Search for the cell housing the specified text and yield its (x, y) center coordinate. 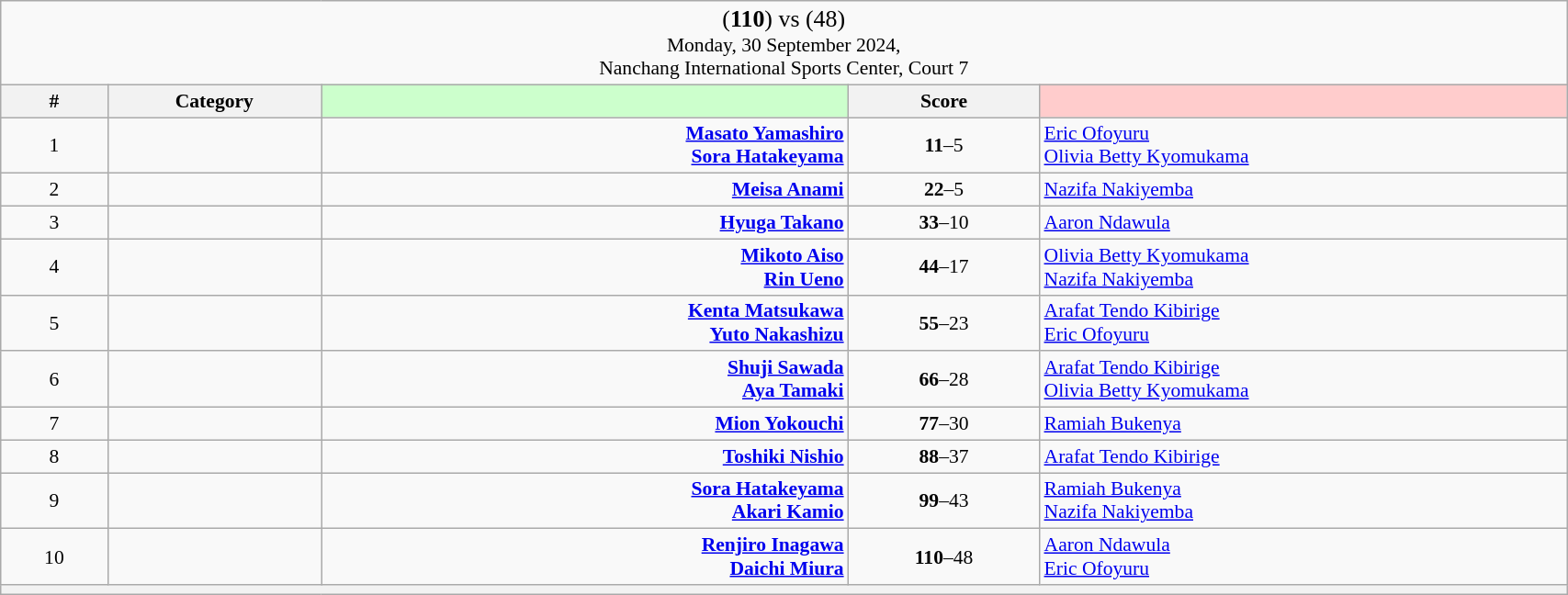
77–30 (944, 424)
55–23 (944, 323)
Renjiro Inagawa Daichi Miura (585, 556)
Aaron Ndawula Eric Ofoyuru (1303, 556)
3 (54, 223)
33–10 (944, 223)
Hyuga Takano (585, 223)
Ramiah Bukenya Nazifa Nakiyemba (1303, 501)
88–37 (944, 456)
22–5 (944, 190)
Category (215, 101)
Eric Ofoyuru Olivia Betty Kyomukama (1303, 145)
9 (54, 501)
Mion Yokouchi (585, 424)
44–17 (944, 266)
Sora Hatakeyama Akari Kamio (585, 501)
# (54, 101)
Score (944, 101)
7 (54, 424)
8 (54, 456)
Masato Yamashiro Sora Hatakeyama (585, 145)
Nazifa Nakiyemba (1303, 190)
Arafat Tendo Kibirige (1303, 456)
66–28 (944, 380)
Aaron Ndawula (1303, 223)
4 (54, 266)
5 (54, 323)
Arafat Tendo Kibirige Eric Ofoyuru (1303, 323)
6 (54, 380)
99–43 (944, 501)
Olivia Betty Kyomukama Nazifa Nakiyemba (1303, 266)
Arafat Tendo Kibirige Olivia Betty Kyomukama (1303, 380)
Mikoto Aiso Rin Ueno (585, 266)
Toshiki Nishio (585, 456)
10 (54, 556)
1 (54, 145)
(110) vs (48)Monday, 30 September 2024, Nanchang International Sports Center, Court 7 (784, 42)
2 (54, 190)
110–48 (944, 556)
Ramiah Bukenya (1303, 424)
Meisa Anami (585, 190)
11–5 (944, 145)
Kenta Matsukawa Yuto Nakashizu (585, 323)
Shuji Sawada Aya Tamaki (585, 380)
